Locate the cell with the specified text and output its [X, Y] center coordinate. 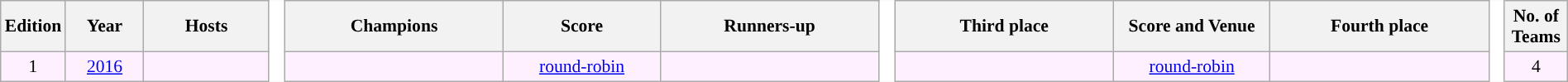
No. of Teams [1536, 27]
Runners-up [769, 27]
Edition [33, 27]
1 [33, 66]
4 [1536, 66]
Score and Venue [1193, 27]
Year [104, 27]
Score [582, 27]
Champions [394, 27]
Hosts [207, 27]
Third place [1004, 27]
2016 [104, 66]
Fourth place [1379, 27]
